Return [x, y] of the center of cell containing provided text 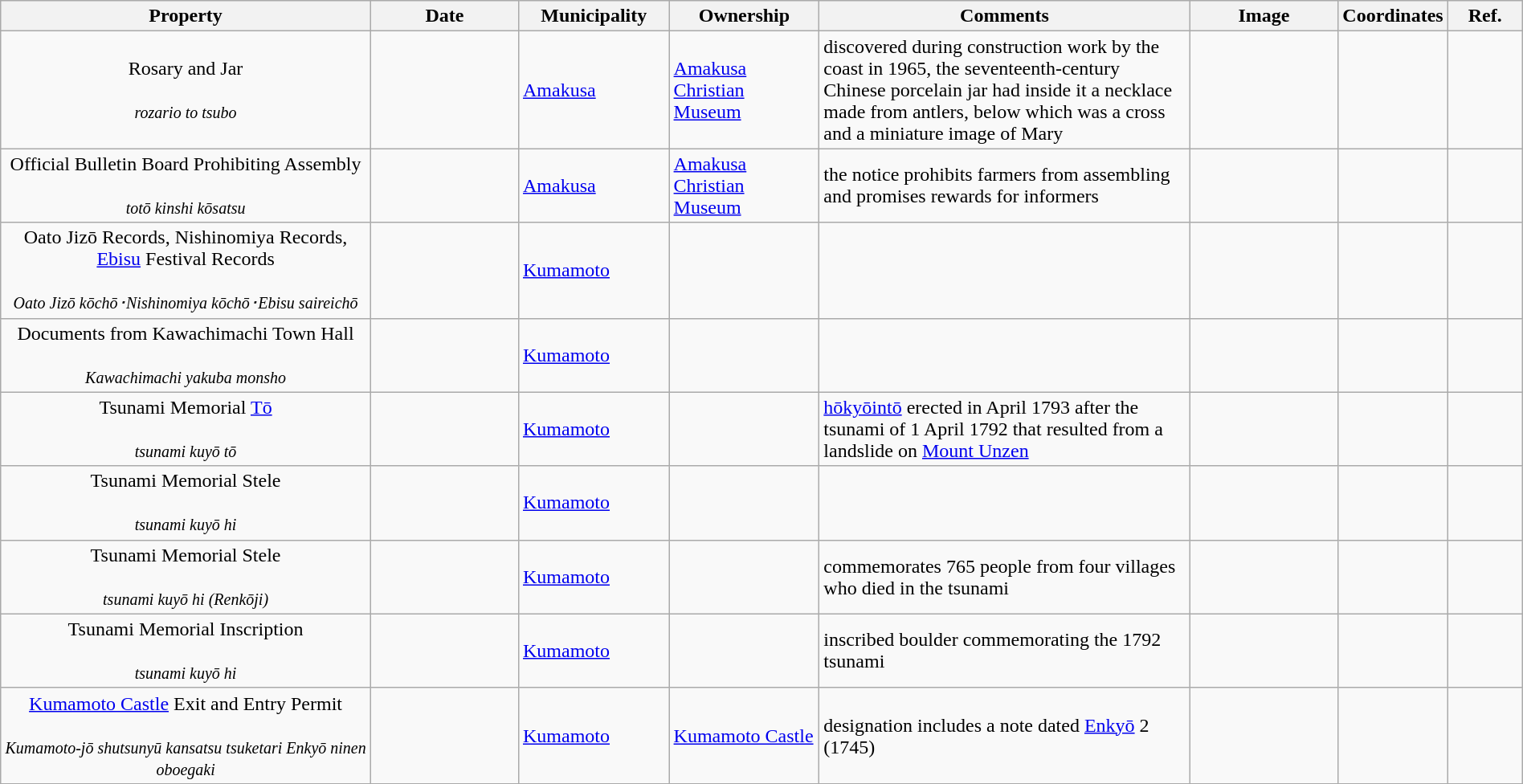
Documents from Kawachimachi Town HallKawachimachi yakuba monsho [186, 355]
Tsunami Memorial Tōtsunami kuyō tō [186, 429]
Oato Jizō Records, Nishinomiya Records, Ebisu Festival RecordsOato Jizō kōchō･Nishinomiya kōchō･Ebisu saireichō [186, 270]
Rosary and Jarrozario to tsubo [186, 90]
Coordinates [1393, 16]
Kumamoto Castle [744, 736]
Comments [1004, 16]
Tsunami Memorial Steletsunami kuyō hi (Renkōji) [186, 577]
Image [1264, 16]
Ownership [744, 16]
designation includes a note dated Enkyō 2 (1745) [1004, 736]
hōkyōintō erected in April 1793 after the tsunami of 1 April 1792 that resulted from a landslide on Mount Unzen [1004, 429]
Kumamoto Castle Exit and Entry PermitKumamoto-jō shutsunyū kansatsu tsuketari Enkyō ninen oboegaki [186, 736]
commemorates 765 people from four villages who died in the tsunami [1004, 577]
Property [186, 16]
Municipality [594, 16]
the notice prohibits farmers from assembling and promises rewards for informers [1004, 186]
Tsunami Memorial Steletsunami kuyō hi [186, 503]
inscribed boulder commemorating the 1792 tsunami [1004, 651]
Ref. [1484, 16]
Tsunami Memorial Inscriptiontsunami kuyō hi [186, 651]
Date [444, 16]
Official Bulletin Board Prohibiting Assemblytotō kinshi kōsatsu [186, 186]
